Return (X, Y) of the center of cell containing provided text 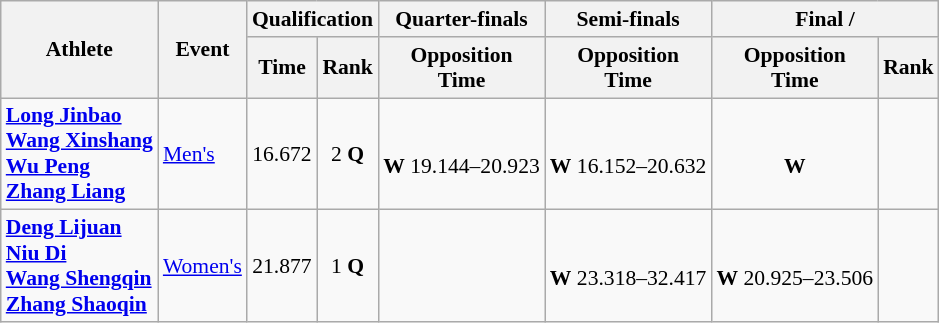
Men's (202, 154)
W 16.152–20.632 (628, 154)
2 Q (348, 154)
Women's (202, 266)
1 Q (348, 266)
16.672 (282, 154)
W (794, 154)
W 19.144–20.923 (462, 154)
Qualification (312, 19)
Athlete (80, 50)
Quarter-finals (462, 19)
21.877 (282, 266)
Long JinbaoWang XinshangWu PengZhang Liang (80, 154)
W 23.318–32.417 (628, 266)
W 20.925–23.506 (794, 266)
Time (282, 68)
Semi-finals (628, 19)
Final / (824, 19)
Event (202, 50)
Deng LijuanNiu DiWang ShengqinZhang Shaoqin (80, 266)
